Return the (X, Y) coordinate for the center point of the cell that contains the specified text.  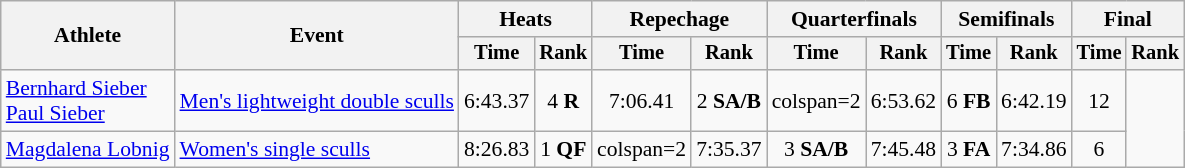
6:53.62 (904, 100)
Athlete (88, 36)
3 SA/B (816, 150)
Repechage (680, 19)
Magdalena Lobnig (88, 150)
7:06.41 (642, 100)
Men's lightweight double sculls (317, 100)
Semifinals (1006, 19)
Women's single sculls (317, 150)
7:34.86 (1034, 150)
8:26.83 (496, 150)
12 (1100, 100)
6 FB (968, 100)
1 QF (563, 150)
6:43.37 (496, 100)
6:42.19 (1034, 100)
7:35.37 (728, 150)
Final (1128, 19)
Event (317, 36)
3 FA (968, 150)
7:45.48 (904, 150)
Quarterfinals (854, 19)
2 SA/B (728, 100)
Heats (526, 19)
4 R (563, 100)
6 (1100, 150)
Bernhard SieberPaul Sieber (88, 100)
